For the text-containing cell, return its midpoint in [x, y] coordinate format. 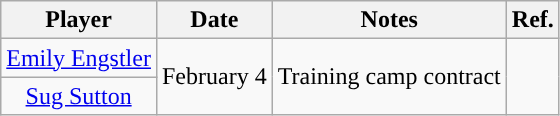
February 4 [214, 77]
Player [79, 20]
Date [214, 20]
Emily Engstler [79, 58]
Ref. [532, 20]
Sug Sutton [79, 96]
Notes [389, 20]
Training camp contract [389, 77]
